Output the [X, Y] coordinate of the center of the cell containing the given text.  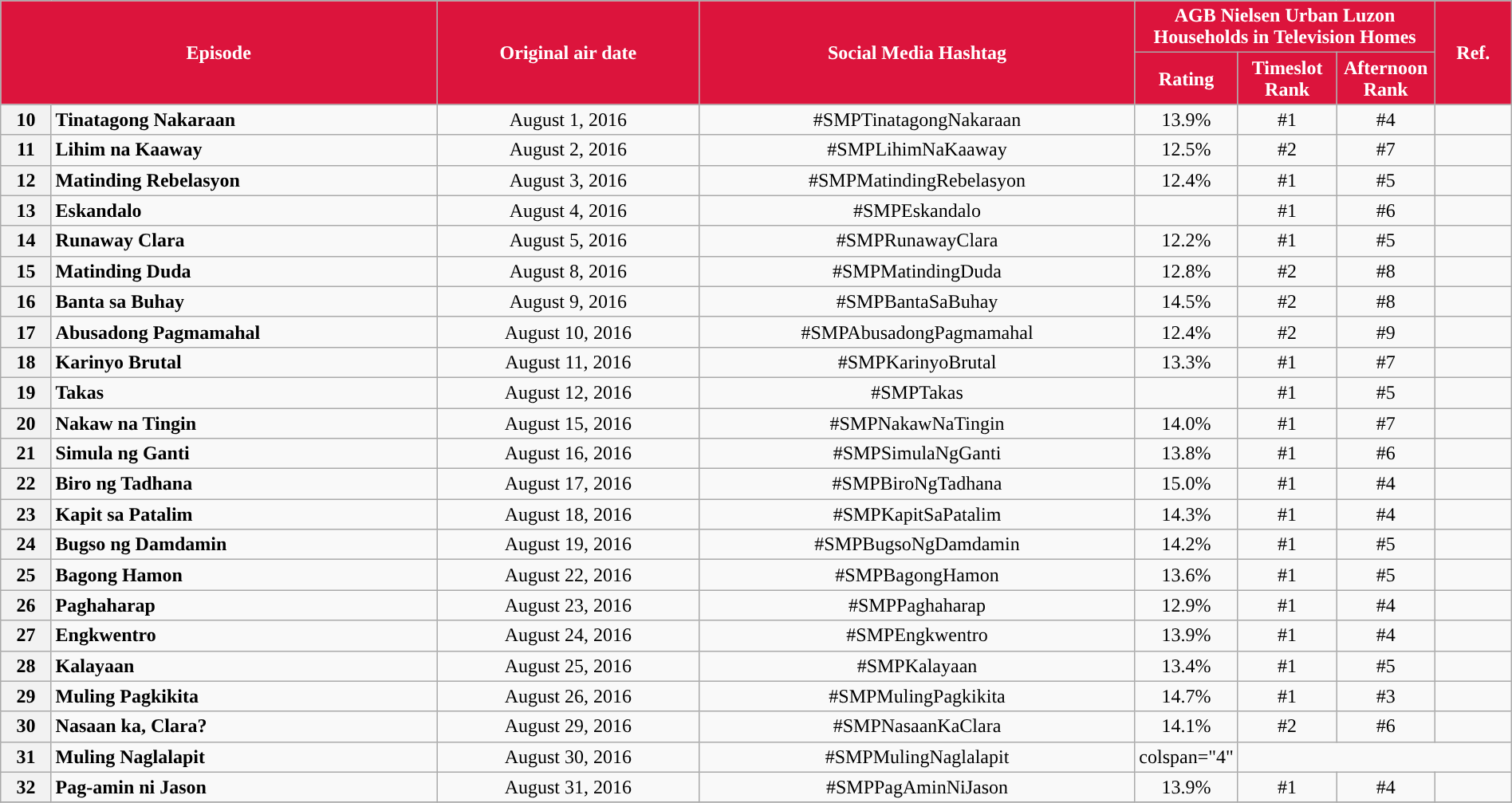
#SMPEngkwentro [917, 636]
Muling Pagkikita [244, 696]
August 10, 2016 [569, 332]
Biro ng Tadhana [244, 484]
32 [26, 787]
28 [26, 666]
18 [26, 362]
Runaway Clara [244, 241]
colspan="4" [1187, 757]
Original air date [569, 53]
21 [26, 454]
Nasaan ka, Clara? [244, 726]
#SMPTakas [917, 392]
16 [26, 301]
14.1% [1187, 726]
12 [26, 180]
August 8, 2016 [569, 271]
22 [26, 484]
12.5% [1187, 150]
#SMPEskandalo [917, 211]
25 [26, 575]
#SMPBugsoNgDamdamin [917, 545]
13 [26, 211]
August 23, 2016 [569, 605]
14.0% [1187, 423]
Matinding Rebelasyon [244, 180]
Eskandalo [244, 211]
14.3% [1187, 514]
15.0% [1187, 484]
11 [26, 150]
#SMPBiroNgTadhana [917, 484]
13.6% [1187, 575]
AGB Nielsen Urban Luzon Households in Television Homes [1286, 27]
August 24, 2016 [569, 636]
#SMPBagongHamon [917, 575]
31 [26, 757]
August 16, 2016 [569, 454]
20 [26, 423]
Bagong Hamon [244, 575]
#SMPBantaSaBuhay [917, 301]
#SMPLihimNaKaaway [917, 150]
August 15, 2016 [569, 423]
#SMPAbusadongPagmamahal [917, 332]
24 [26, 545]
30 [26, 726]
August 26, 2016 [569, 696]
Kapit sa Patalim [244, 514]
Simula ng Ganti [244, 454]
12.2% [1187, 241]
#SMPPaghaharap [917, 605]
#9 [1386, 332]
August 5, 2016 [569, 241]
#SMPKarinyoBrutal [917, 362]
Afternoon Rank [1386, 78]
Abusadong Pagmamahal [244, 332]
14.7% [1187, 696]
Tinatagong Nakaraan [244, 120]
29 [26, 696]
Timeslot Rank [1287, 78]
Banta sa Buhay [244, 301]
#SMPKapitSaPatalim [917, 514]
10 [26, 120]
#3 [1386, 696]
#SMPMulingPagkikita [917, 696]
14 [26, 241]
Karinyo Brutal [244, 362]
August 19, 2016 [569, 545]
Pag-amin ni Jason [244, 787]
Muling Naglalapit [244, 757]
#SMPMulingNaglalapit [917, 757]
#SMPSimulaNgGanti [917, 454]
Kalayaan [244, 666]
August 17, 2016 [569, 484]
#SMPMatindingRebelasyon [917, 180]
#SMPKalayaan [917, 666]
August 25, 2016 [569, 666]
Rating [1187, 78]
14.5% [1187, 301]
19 [26, 392]
Nakaw na Tingin [244, 423]
Lihim na Kaaway [244, 150]
#SMPMatindingDuda [917, 271]
Episode [219, 53]
17 [26, 332]
23 [26, 514]
August 29, 2016 [569, 726]
#SMPPagAminNiJason [917, 787]
August 1, 2016 [569, 120]
August 30, 2016 [569, 757]
26 [26, 605]
#SMPRunawayClara [917, 241]
12.9% [1187, 605]
Ref. [1473, 53]
12.8% [1187, 271]
13.8% [1187, 454]
#SMPTinatagongNakaraan [917, 120]
#SMPNakawNaTingin [917, 423]
13.3% [1187, 362]
13.4% [1187, 666]
#SMPNasaanKaClara [917, 726]
Social Media Hashtag [917, 53]
August 11, 2016 [569, 362]
August 12, 2016 [569, 392]
Bugso ng Damdamin [244, 545]
August 4, 2016 [569, 211]
Matinding Duda [244, 271]
August 22, 2016 [569, 575]
August 2, 2016 [569, 150]
August 9, 2016 [569, 301]
August 31, 2016 [569, 787]
Paghaharap [244, 605]
August 3, 2016 [569, 180]
Engkwentro [244, 636]
27 [26, 636]
Takas [244, 392]
15 [26, 271]
August 18, 2016 [569, 514]
14.2% [1187, 545]
